Return the (x, y) coordinate for the center point of the cell that contains the specified text.  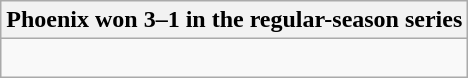
Phoenix won 3–1 in the regular-season series (234, 20)
